Return the (X, Y) coordinate for the center point of the cell that contains the specified text.  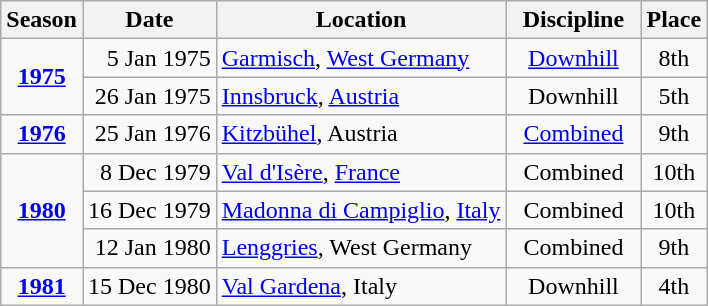
26 Jan 1975 (149, 96)
Discipline (574, 20)
Place (674, 20)
8th (674, 58)
1976 (42, 134)
Kitzbühel, Austria (361, 134)
Madonna di Campiglio, Italy (361, 210)
1975 (42, 77)
16 Dec 1979 (149, 210)
Lenggries, West Germany (361, 248)
25 Jan 1976 (149, 134)
5 Jan 1975 (149, 58)
Val d'Isère, France (361, 172)
Season (42, 20)
1980 (42, 210)
Date (149, 20)
12 Jan 1980 (149, 248)
Garmisch, West Germany (361, 58)
8 Dec 1979 (149, 172)
15 Dec 1980 (149, 286)
Val Gardena, Italy (361, 286)
4th (674, 286)
5th (674, 96)
Location (361, 20)
1981 (42, 286)
Innsbruck, Austria (361, 96)
